Return (x, y) of the center of cell containing provided text 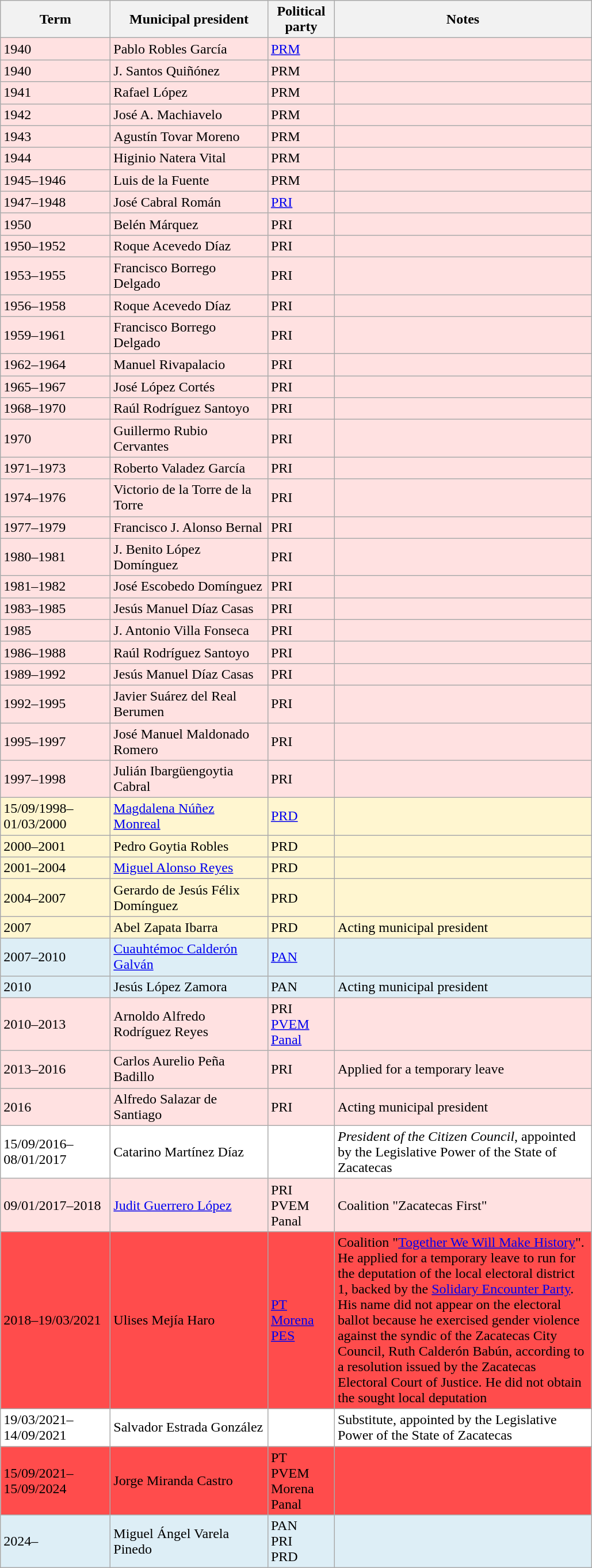
1941 (55, 93)
Magdalena Núñez Monreal (189, 816)
J. Antonio Villa Fonseca (189, 630)
2010–2013 (55, 1024)
1970 (55, 439)
Belén Márquez (189, 224)
Francisco J. Alonso Bernal (189, 527)
Pedro Goytia Robles (189, 846)
Catarino Martínez Díaz (189, 1152)
Miguel Alonso Reyes (189, 868)
PAN PRI PRD (301, 1542)
19/03/2021–14/09/2021 (55, 1428)
José López Cortés (189, 387)
President of the Citizen Council, appointed by the Legislative Power of the State of Zacatecas (463, 1152)
1945–1946 (55, 180)
15/09/1998–01/03/2000 (55, 816)
1950–1952 (55, 246)
José Cabral Román (189, 202)
Pablo Robles García (189, 49)
Luis de la Fuente (189, 180)
09/01/2017–2018 (55, 1205)
Julián Ibargüengoytia Cabral (189, 779)
1971–1973 (55, 468)
José Manuel Maldonado Romero (189, 741)
Abel Zapata Ibarra (189, 927)
1942 (55, 115)
Municipal president (189, 20)
1986–1988 (55, 652)
1997–1998 (55, 779)
PT Morena PES (301, 1320)
1956–1958 (55, 306)
15/09/2021–15/09/2024 (55, 1481)
Judit Guerrero López (189, 1205)
Jorge Miranda Castro (189, 1481)
1944 (55, 158)
Ulises Mejía Haro (189, 1320)
1947–1948 (55, 202)
1959–1961 (55, 335)
1965–1967 (55, 387)
1985 (55, 630)
2007 (55, 927)
Cuauhtémoc Calderón Galván (189, 957)
Miguel Ángel Varela Pinedo (189, 1542)
1968–1970 (55, 409)
Rafael López (189, 93)
1995–1997 (55, 741)
Substitute, appointed by the Legislative Power of the State of Zacatecas (463, 1428)
Gerardo de Jesús Félix Domínguez (189, 898)
2007–2010 (55, 957)
Manuel Rivapalacio (189, 365)
Applied for a temporary leave (463, 1070)
2024– (55, 1542)
PT PVEM Morena Panal (301, 1481)
1953–1955 (55, 275)
José A. Machiavelo (189, 115)
1992–1995 (55, 703)
1974–1976 (55, 497)
1989–1992 (55, 674)
1980–1981 (55, 557)
1943 (55, 136)
2016 (55, 1106)
J. Benito López Domínguez (189, 557)
2001–2004 (55, 868)
Coalition "Zacatecas First" (463, 1205)
Roberto Valadez García (189, 468)
Political party (301, 20)
Notes (463, 20)
J. Santos Quiñónez (189, 71)
Arnoldo Alfredo Rodríguez Reyes (189, 1024)
1950 (55, 224)
Salvador Estrada González (189, 1428)
José Escobedo Domínguez (189, 587)
Term (55, 20)
Agustín Tovar Moreno (189, 136)
2018–19/03/2021 (55, 1320)
Alfredo Salazar de Santiago (189, 1106)
Jesús López Zamora (189, 987)
1977–1979 (55, 527)
2010 (55, 987)
15/09/2016–08/01/2017 (55, 1152)
Higinio Natera Vital (189, 158)
2013–2016 (55, 1070)
Guillermo Rubio Cervantes (189, 439)
1983–1985 (55, 608)
1962–1964 (55, 365)
Victorio de la Torre de la Torre (189, 497)
1981–1982 (55, 587)
2004–2007 (55, 898)
Javier Suárez del Real Berumen (189, 703)
2000–2001 (55, 846)
Carlos Aurelio Peña Badillo (189, 1070)
